Extract the (x, y) coordinate from the center of the cell holding the provided text.  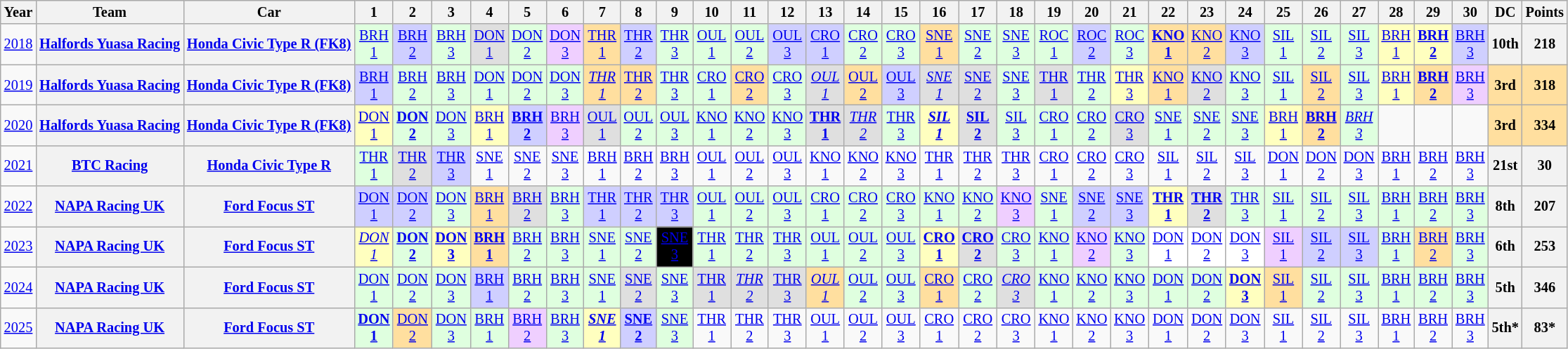
10 (712, 12)
8 (639, 12)
16 (939, 12)
9 (675, 12)
7 (602, 12)
5th* (1505, 328)
25 (1283, 12)
27 (1359, 12)
2020 (18, 125)
253 (1545, 246)
Car (268, 12)
22 (1168, 12)
24 (1245, 12)
4 (489, 12)
334 (1545, 125)
11 (750, 12)
13 (825, 12)
12 (787, 12)
21st (1505, 166)
15 (901, 12)
5 (527, 12)
Points (1545, 12)
ROC2 (1091, 44)
6 (565, 12)
2 (412, 12)
19 (1054, 12)
18 (1016, 12)
2021 (18, 166)
2022 (18, 206)
83* (1545, 328)
5th (1505, 287)
8th (1505, 206)
DC (1505, 12)
2024 (18, 287)
218 (1545, 44)
23 (1207, 12)
6th (1505, 246)
318 (1545, 85)
20 (1091, 12)
BTC Racing (110, 166)
3 (451, 12)
Year (18, 12)
346 (1545, 287)
14 (863, 12)
2023 (18, 246)
Honda Civic Type R (268, 166)
2018 (18, 44)
10th (1505, 44)
ROC3 (1129, 44)
26 (1321, 12)
2025 (18, 328)
17 (978, 12)
ROC1 (1054, 44)
1 (374, 12)
207 (1545, 206)
21 (1129, 12)
2019 (18, 85)
28 (1397, 12)
Team (110, 12)
29 (1433, 12)
